Locate the cell with the specified text and output its [X, Y] center coordinate. 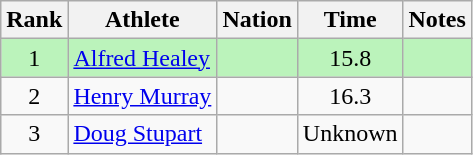
Unknown [350, 134]
3 [34, 134]
Henry Murray [142, 96]
Rank [34, 20]
Alfred Healey [142, 58]
Notes [437, 20]
2 [34, 96]
1 [34, 58]
Doug Stupart [142, 134]
Nation [257, 20]
15.8 [350, 58]
Athlete [142, 20]
16.3 [350, 96]
Time [350, 20]
